Scan for the cell matching the given text and deliver its [X, Y] coordinate at center. 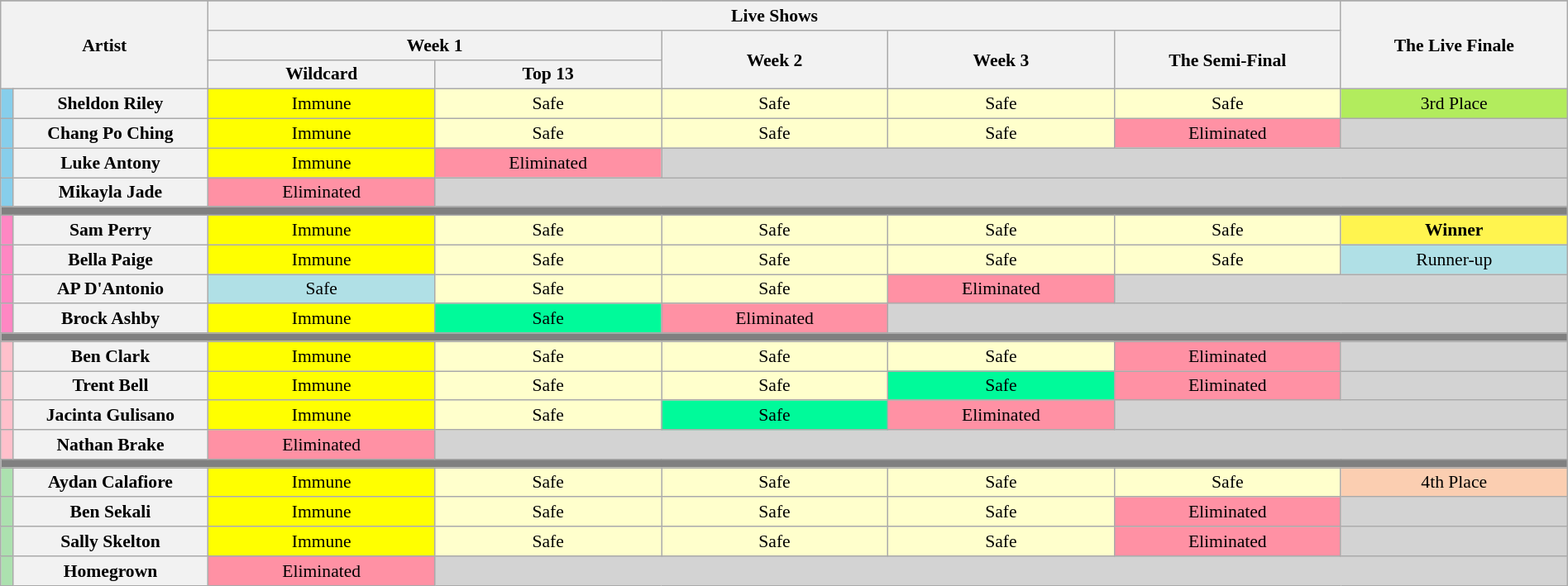
Bella Paige [111, 260]
Week 1 [435, 45]
4th Place [1454, 483]
Brock Ashby [111, 319]
Chang Po Ching [111, 134]
Mikayla Jade [111, 193]
Week 3 [1001, 60]
Wildcard [322, 74]
Sheldon Riley [111, 104]
Sam Perry [111, 231]
Trent Bell [111, 386]
Nathan Brake [111, 445]
Luke Antony [111, 163]
Week 2 [775, 60]
Ben Clark [111, 356]
Winner [1454, 231]
Homegrown [111, 571]
Ben Sekali [111, 512]
Sally Skelton [111, 541]
Jacinta Gulisano [111, 416]
AP D'Antonio [111, 289]
Artist [104, 45]
Aydan Calafiore [111, 483]
Top 13 [548, 74]
Runner-up [1454, 260]
Live Shows [774, 16]
3rd Place [1454, 104]
The Semi-Final [1227, 60]
The Live Finale [1454, 45]
